Detect which cell encompasses the target text, then output its [x, y] center coordinate. 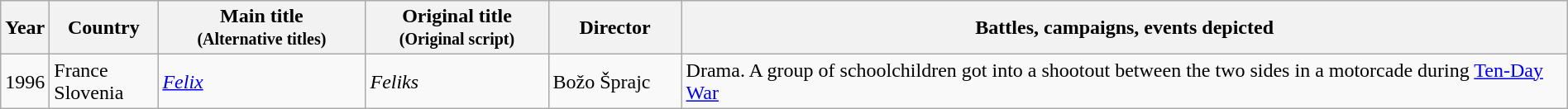
Feliks [457, 81]
Felix [261, 81]
Božo Šprajc [615, 81]
Drama. A group of schoolchildren got into a shootout between the two sides in a motorcade during Ten-Day War [1125, 81]
Year [25, 28]
Director [615, 28]
Country [104, 28]
Original title(Original script) [457, 28]
Battles, campaigns, events depicted [1125, 28]
FranceSlovenia [104, 81]
1996 [25, 81]
Main title(Alternative titles) [261, 28]
